Detect which cell encompasses the target text, then output its [x, y] center coordinate. 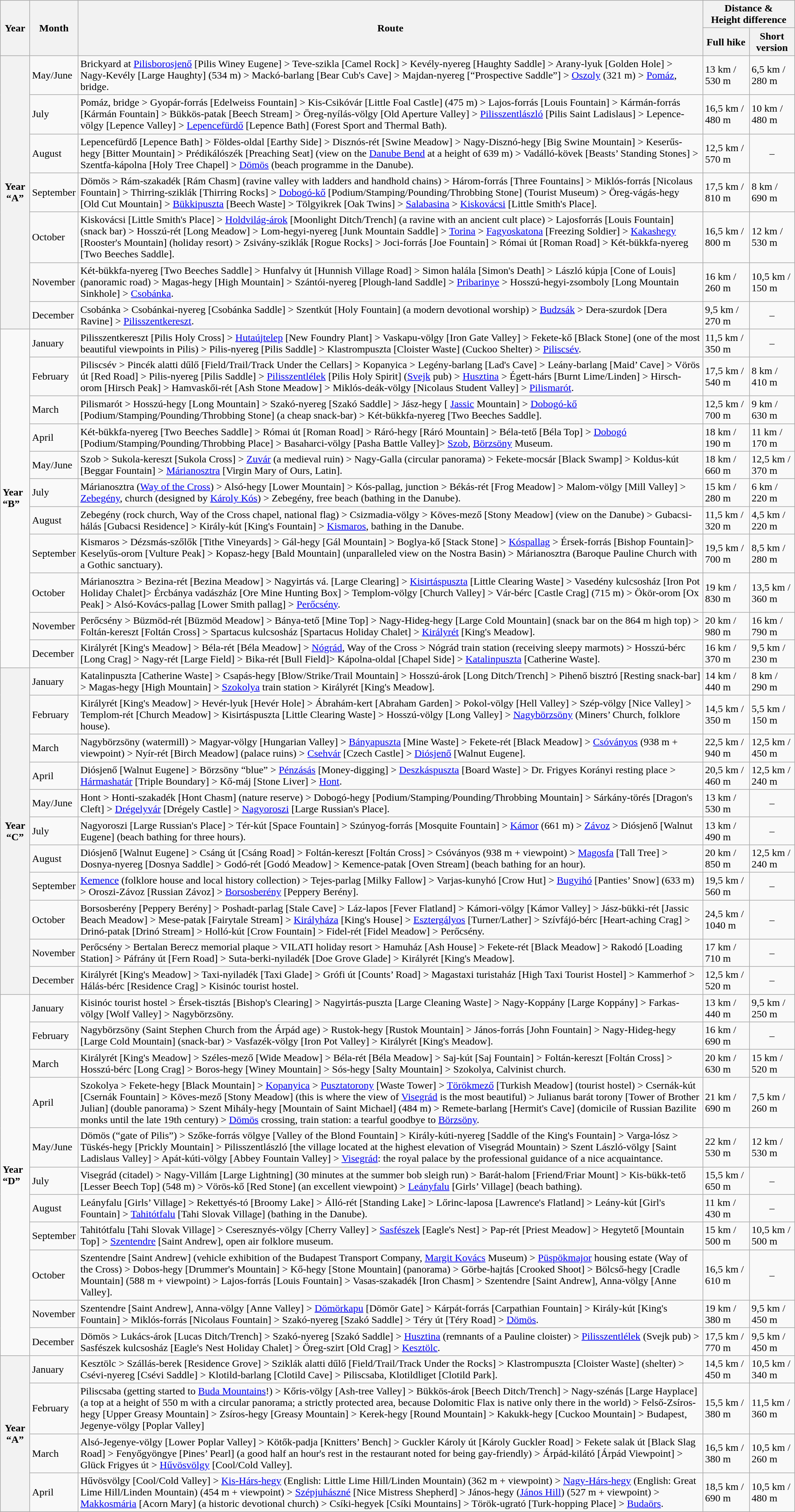
4,5 km / 220 m [772, 521]
Route [391, 28]
14,5 km / 450 m [726, 1369]
12,5 km / 570 m [726, 153]
16 km / 260 m [726, 282]
20 km / 630 m [726, 1063]
15 km / 520 m [772, 1063]
12,5 km / 520 m [726, 981]
11 km / 170 m [772, 437]
8 km / 690 m [772, 192]
5,5 km / 150 m [772, 715]
12,5 km / 370 m [772, 465]
11 km / 430 m [726, 1208]
22,5 km / 940 m [726, 748]
16,5 km / 480 m [726, 114]
19,5 km / 560 m [726, 886]
10,5 km / 260 m [772, 1453]
21 km / 690 m [726, 1102]
9,5 km / 270 m [726, 315]
11,5 km / 320 m [726, 521]
19 km / 830 m [726, 593]
8 km / 410 m [772, 376]
11,5 km / 360 m [772, 1408]
20,5 km / 460 m [726, 775]
17,5 km / 770 m [726, 1342]
24,5 km / 1040 m [726, 920]
Year [15, 28]
15 km / 500 m [726, 1236]
8,5 km / 280 m [772, 554]
22 km / 530 m [726, 1147]
8 km / 290 m [772, 681]
7,5 km / 260 m [772, 1102]
15,5 km / 650 m [726, 1180]
16,5 km / 380 m [726, 1453]
Short version [772, 42]
18 km / 190 m [726, 437]
Year “D” [15, 1175]
19 km / 380 m [726, 1314]
13 km / 490 m [726, 831]
16 km / 690 m [726, 1036]
6,5 km / 280 m [772, 75]
9,5 km / 230 m [772, 654]
Month [54, 28]
6 km / 220 m [772, 493]
10 km / 480 m [772, 114]
20 km / 850 m [726, 859]
Distance &Height difference [749, 14]
18 km / 660 m [726, 465]
17 km / 710 m [726, 953]
12,5 km / 700 m [726, 409]
16 km / 370 m [726, 654]
13 km / 440 m [726, 1008]
10,5 km / 480 m [772, 1492]
9,5 km / 250 m [772, 1008]
20 km / 980 m [726, 626]
17,5 km / 540 m [726, 376]
Full hike [726, 42]
15 km / 280 m [726, 493]
14,5 km / 350 m [726, 715]
10,5 km / 150 m [772, 282]
Year “B” [15, 498]
16,5 km / 610 m [726, 1275]
Year “C” [15, 831]
18,5 km / 690 m [726, 1492]
10,5 km / 340 m [772, 1369]
14 km / 440 m [726, 681]
11,5 km / 350 m [726, 343]
16 km / 790 m [772, 626]
16,5 km / 800 m [726, 237]
17,5 km / 810 m [726, 192]
19,5 km / 700 m [726, 554]
12,5 km / 450 m [772, 748]
10,5 km / 500 m [772, 1236]
13,5 km / 360 m [772, 593]
15,5 km / 380 m [726, 1408]
9 km / 630 m [772, 409]
